Find where the given text appears and provide that cell's center as (X, Y) coordinate. 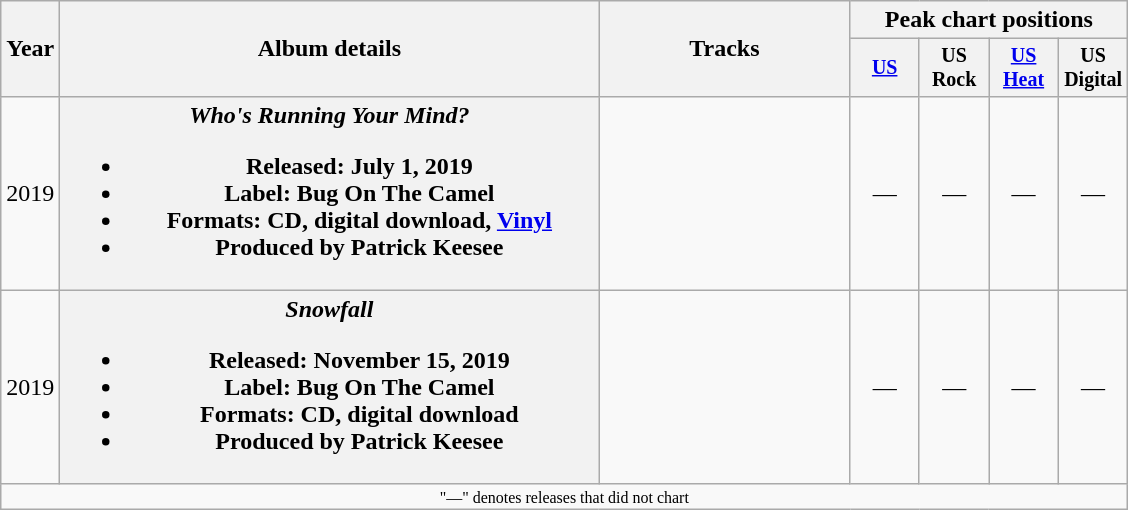
"—" denotes releases that did not chart (564, 496)
Peak chart positions (989, 20)
Year (30, 49)
Album details (330, 49)
US Rock (954, 68)
SnowfallReleased: November 15, 2019Label: Bug On The CamelFormats: CD, digital downloadProduced by Patrick Keesee (330, 387)
US Heat (1024, 68)
Tracks (724, 49)
US Digital (1092, 68)
Who's Running Your Mind?Released: July 1, 2019Label: Bug On The CamelFormats: CD, digital download, VinylProduced by Patrick Keesee (330, 193)
US (884, 68)
